Provide the [X, Y] coordinate of the cell's center where the given text is located.  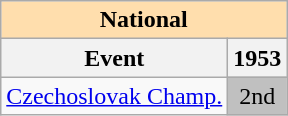
Czechoslovak Champ. [114, 96]
1953 [258, 58]
2nd [258, 96]
Event [114, 58]
National [144, 20]
